Detect which cell encompasses the target text, then output its (X, Y) center coordinate. 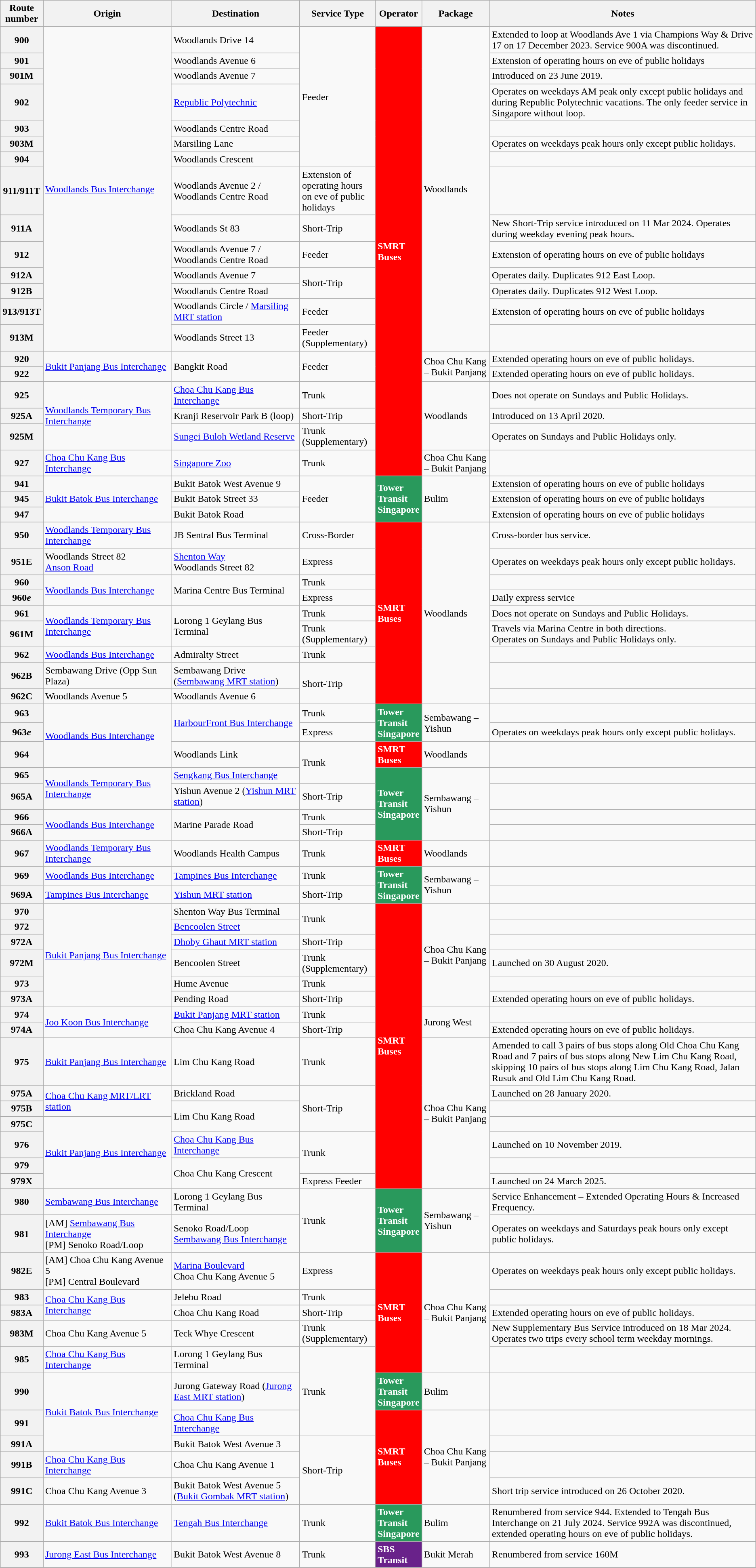
Introduced on 13 April 2020. (623, 416)
Dhoby Ghaut MRT station (235, 942)
Woodlands Avenue 7 / Woodlands Centre Road (235, 255)
963e (22, 732)
Jurong Gateway Road (Jurong East MRT station) (235, 1391)
SBS Transit (398, 1555)
991A (22, 1444)
925 (22, 395)
Woodlands Circle / Marsiling MRT station (235, 312)
Service Type (338, 14)
901 (22, 61)
Marina BoulevardChoa Chu Kang Avenue 5 (235, 1271)
975 (22, 1062)
Marina Centre Bus Terminal (235, 590)
Shenton Way Bus Terminal (235, 911)
Choa Chu Kang Avenue 3 (107, 1491)
Launched on 28 January 2020. (623, 1093)
Bukit Batok West Avenue 9 (235, 484)
Express Feeder (338, 1181)
962C (22, 697)
Woodlands Street 82Anson Road (107, 562)
993 (22, 1555)
975B (22, 1109)
911/911T (22, 191)
New Supplementary Bus Service introduced on 18 Mar 2024. Operates two trips every school term weekday mornings. (623, 1333)
Launched on 24 March 2025. (623, 1181)
Bukit Batok West Avenue 5 (Bukit Gombak MRT station) (235, 1491)
974A (22, 1030)
Teck Whye Crescent (235, 1333)
Launched on 10 November 2019. (623, 1145)
972 (22, 926)
Choa Chu Kang Avenue 4 (235, 1030)
920 (22, 359)
992 (22, 1523)
Jurong West (456, 1022)
985 (22, 1360)
960 (22, 582)
Brickland Road (235, 1093)
Travels via Marina Centre in both directions.Operates on Sundays and Public Holidays only. (623, 634)
Pending Road (235, 999)
902 (22, 102)
962B (22, 676)
Bukit Batok West Avenue 8 (235, 1555)
Marsiling Lane (235, 144)
911A (22, 228)
904 (22, 159)
Woodlands Drive 14 (235, 40)
901M (22, 76)
903 (22, 128)
Woodlands Health Campus (235, 853)
912B (22, 290)
925M (22, 436)
Daily express service (623, 598)
964 (22, 755)
Choa Chu Kang Avenue 1 (235, 1465)
Joo Koon Bus Interchange (107, 1022)
Operator (398, 14)
Destination (235, 14)
Yishun Avenue 2 (Yishun MRT station) (235, 796)
903M (22, 144)
Kranji Reservoir Park B (loop) (235, 416)
Routenumber (22, 14)
Admiralty Street (235, 655)
Launched on 30 August 2020. (623, 962)
Senoko Road/LoopSembawang Bus Interchange (235, 1233)
Bukit Merah (456, 1555)
Jelebu Road (235, 1297)
Notes (623, 14)
Operates daily. Duplicates 912 East Loop. (623, 275)
900 (22, 40)
Package (456, 14)
Cross-Border (338, 535)
925A (22, 416)
JB Sentral Bus Terminal (235, 535)
Tengah Bus Interchange (235, 1523)
Bangkit Road (235, 366)
Feeder (Supplementary) (338, 338)
973 (22, 984)
Hume Avenue (235, 984)
Sembawang Bus Interchange (107, 1202)
Marine Parade Road (235, 825)
Bukit Batok West Avenue 3 (235, 1444)
Singapore Zoo (235, 463)
991B (22, 1465)
969A (22, 894)
966 (22, 817)
Choa Chu Kang Crescent (235, 1173)
961M (22, 634)
Introduced on 23 June 2019. (623, 76)
Woodlands Link (235, 755)
950 (22, 535)
947 (22, 514)
[AM] Sembawang Bus Interchange[PM] Senoko Road/Loop (107, 1233)
991 (22, 1423)
Woodlands Street 13 (235, 338)
980 (22, 1202)
912A (22, 275)
961 (22, 613)
972A (22, 942)
990 (22, 1391)
951E (22, 562)
Choa Chu Kang Road (235, 1313)
Operates daily. Duplicates 912 West Loop. (623, 290)
922 (22, 374)
962 (22, 655)
960e (22, 598)
927 (22, 463)
Sembawang Drive (Opp Sun Plaza) (107, 676)
970 (22, 911)
Choa Chu Kang Avenue 5 (107, 1333)
965 (22, 775)
HarbourFront Bus Interchange (235, 723)
979 (22, 1166)
Shenton WayWoodlands Street 82 (235, 562)
New Short-Trip service introduced on 11 Mar 2024. Operates during weekday evening peak hours. (623, 228)
974 (22, 1014)
Bukit Batok Street 33 (235, 499)
972M (22, 962)
983 (22, 1297)
Operates on Sundays and Public Holidays only. (623, 436)
Woodlands Avenue 2 / Woodlands Centre Road (235, 191)
Short trip service introduced on 26 October 2020. (623, 1491)
912 (22, 255)
Bukit Panjang MRT station (235, 1014)
Republic Polytechnic (235, 102)
965A (22, 796)
969 (22, 876)
941 (22, 484)
973A (22, 999)
983M (22, 1333)
Yishun MRT station (235, 894)
979X (22, 1181)
975A (22, 1093)
991C (22, 1491)
Woodlands St 83 (235, 228)
Sembawang Drive (Sembawang MRT station) (235, 676)
Jurong East Bus Interchange (107, 1555)
981 (22, 1233)
967 (22, 853)
Origin (107, 14)
Service Enhancement – Extended Operating Hours & Increased Frequency. (623, 1202)
913/913T (22, 312)
976 (22, 1145)
Bukit Batok Road (235, 514)
[AM] Choa Chu Kang Avenue 5[PM] Central Boulevard (107, 1271)
Sungei Buloh Wetland Reserve (235, 436)
Cross-border bus service. (623, 535)
975C (22, 1124)
913M (22, 338)
Renumbered from service 160M (623, 1555)
Sengkang Bus Interchange (235, 775)
966A (22, 832)
Operates on weekdays and Saturdays peak hours only except public holidays. (623, 1233)
982E (22, 1271)
945 (22, 499)
Woodlands Avenue 5 (107, 697)
983A (22, 1313)
963 (22, 713)
Choa Chu Kang MRT/LRT station (107, 1101)
Extended to loop at Woodlands Ave 1 via Champions Way & Drive 17 on 17 December 2023. Service 900A was discontinued. (623, 40)
Woodlands Crescent (235, 159)
